Return [X, Y] of the center of cell containing provided text 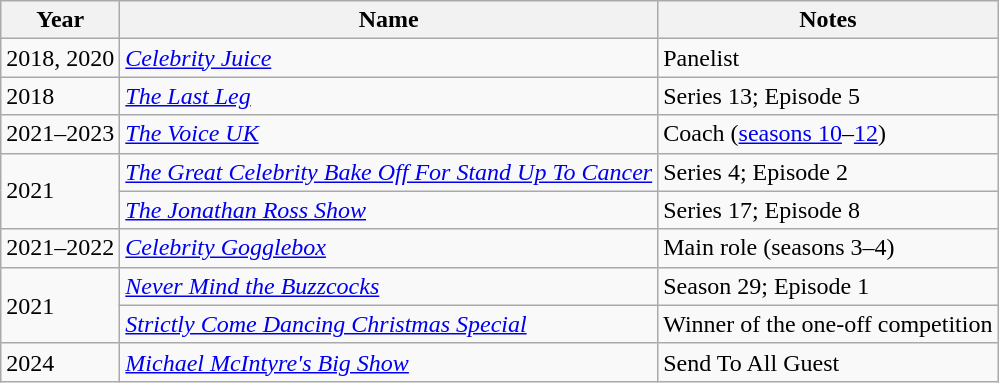
Send To All Guest [828, 362]
2021–2022 [60, 248]
Strictly Come Dancing Christmas Special [389, 324]
2024 [60, 362]
Celebrity Gogglebox [389, 248]
2018, 2020 [60, 58]
Michael McIntyre's Big Show [389, 362]
Name [389, 20]
2021–2023 [60, 134]
Celebrity Juice [389, 58]
Series 4; Episode 2 [828, 172]
Notes [828, 20]
Winner of the one-off competition [828, 324]
Season 29; Episode 1 [828, 286]
The Voice UK [389, 134]
Panelist [828, 58]
Series 13; Episode 5 [828, 96]
Never Mind the Buzzcocks [389, 286]
Series 17; Episode 8 [828, 210]
Year [60, 20]
The Last Leg [389, 96]
Coach (seasons 10–12) [828, 134]
2018 [60, 96]
The Jonathan Ross Show [389, 210]
Main role (seasons 3–4) [828, 248]
The Great Celebrity Bake Off For Stand Up To Cancer [389, 172]
